Capture the cell that displays the provided text and extract its (X, Y) central coordinate. 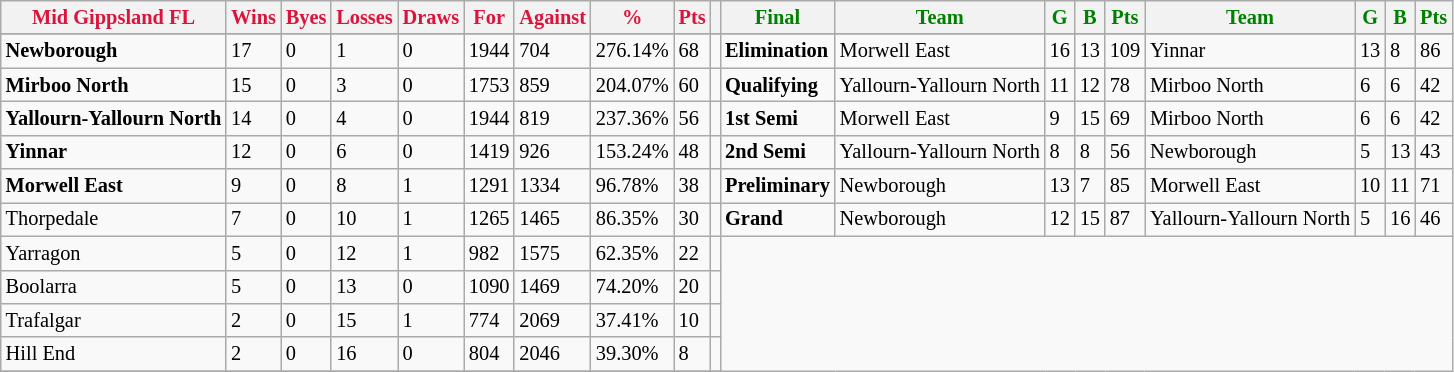
237.36% (632, 118)
68 (692, 51)
Against (552, 17)
86 (1434, 51)
1419 (489, 152)
78 (1125, 85)
204.07% (632, 85)
774 (489, 320)
Preliminary (778, 186)
2nd Semi (778, 152)
704 (552, 51)
859 (552, 85)
For (489, 17)
85 (1125, 186)
Mid Gippsland FL (114, 17)
Yarragon (114, 253)
Wins (254, 17)
Qualifying (778, 85)
2046 (552, 354)
87 (1125, 219)
Final (778, 17)
1291 (489, 186)
22 (692, 253)
4 (364, 118)
39.30% (632, 354)
71 (1434, 186)
982 (489, 253)
Hill End (114, 354)
3 (364, 85)
2069 (552, 320)
1465 (552, 219)
819 (552, 118)
Byes (306, 17)
30 (692, 219)
37.41% (632, 320)
1469 (552, 287)
Thorpedale (114, 219)
Elimination (778, 51)
Trafalgar (114, 320)
74.20% (632, 287)
Grand (778, 219)
46 (1434, 219)
Draws (431, 17)
153.24% (632, 152)
1265 (489, 219)
60 (692, 85)
43 (1434, 152)
804 (489, 354)
926 (552, 152)
1090 (489, 287)
69 (1125, 118)
1575 (552, 253)
48 (692, 152)
86.35% (632, 219)
1334 (552, 186)
62.35% (632, 253)
Losses (364, 17)
20 (692, 287)
109 (1125, 51)
276.14% (632, 51)
1753 (489, 85)
17 (254, 51)
14 (254, 118)
% (632, 17)
Boolarra (114, 287)
38 (692, 186)
96.78% (632, 186)
1st Semi (778, 118)
